Provide the [X, Y] coordinate of the cell's center where the given text is located.  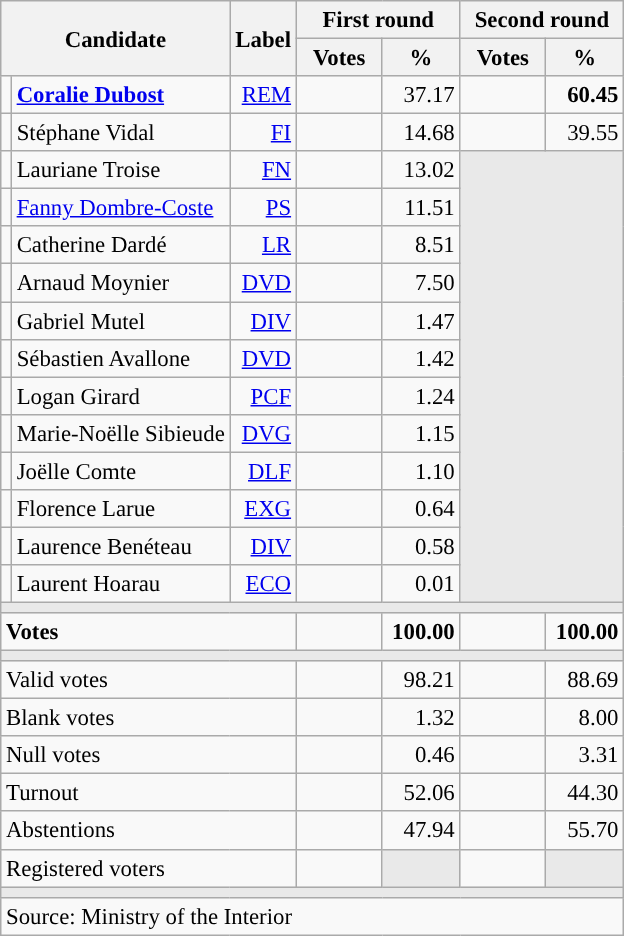
PCF [263, 396]
Second round [542, 20]
0.64 [421, 509]
Florence Larue [120, 509]
60.45 [585, 95]
14.68 [421, 133]
FN [263, 170]
Label [263, 38]
LR [263, 245]
First round [378, 20]
Marie-Noëlle Sibieude [120, 433]
1.24 [421, 396]
Abstentions [149, 831]
3.31 [585, 755]
Joëlle Comte [120, 471]
REM [263, 95]
1.10 [421, 471]
47.94 [421, 831]
FI [263, 133]
98.21 [421, 680]
Source: Ministry of the Interior [312, 916]
Logan Girard [120, 396]
DVG [263, 433]
ECO [263, 584]
Valid votes [149, 680]
8.51 [421, 245]
11.51 [421, 208]
Blank votes [149, 718]
0.58 [421, 546]
Stéphane Vidal [120, 133]
44.30 [585, 793]
Turnout [149, 793]
13.02 [421, 170]
Candidate [116, 38]
52.06 [421, 793]
8.00 [585, 718]
39.55 [585, 133]
EXG [263, 509]
Laurent Hoarau [120, 584]
0.46 [421, 755]
1.42 [421, 358]
88.69 [585, 680]
Arnaud Moynier [120, 283]
Fanny Dombre-Coste [120, 208]
1.15 [421, 433]
Lauriane Troise [120, 170]
Catherine Dardé [120, 245]
7.50 [421, 283]
Sébastien Avallone [120, 358]
1.32 [421, 718]
Registered voters [149, 868]
55.70 [585, 831]
Null votes [149, 755]
37.17 [421, 95]
1.47 [421, 321]
Coralie Dubost [120, 95]
DLF [263, 471]
0.01 [421, 584]
Laurence Benéteau [120, 546]
Gabriel Mutel [120, 321]
PS [263, 208]
